Detect which cell encompasses the target text, then output its (x, y) center coordinate. 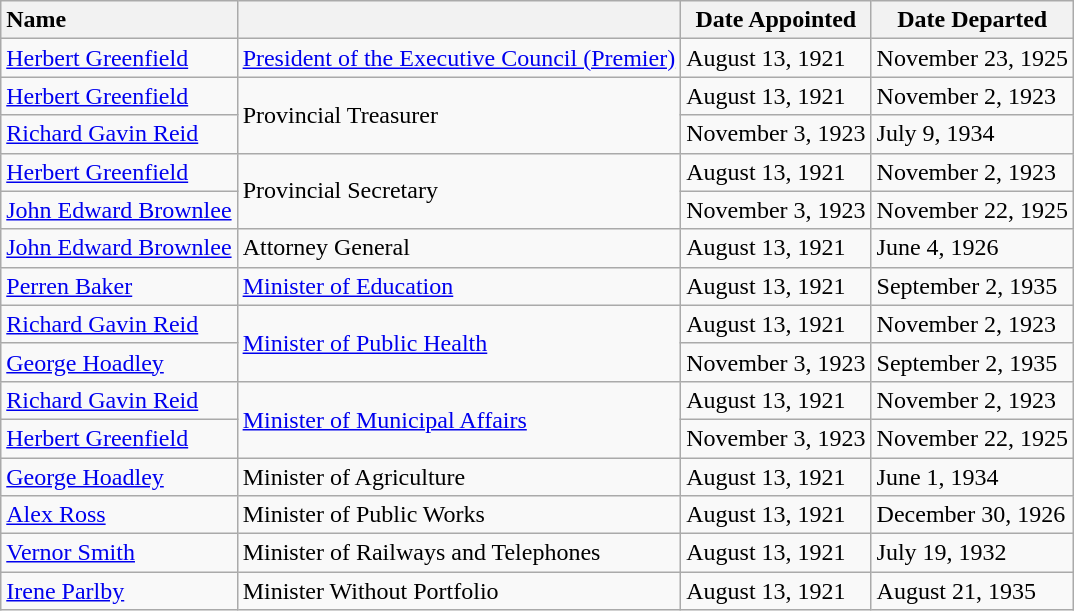
Date Departed (972, 20)
Alex Ross (119, 515)
Minister of Municipal Affairs (459, 419)
Minister of Agriculture (459, 477)
Provincial Treasurer (459, 115)
Perren Baker (119, 286)
Date Appointed (776, 20)
July 19, 1932 (972, 553)
Minister of Education (459, 286)
December 30, 1926 (972, 515)
November 23, 1925 (972, 58)
Provincial Secretary (459, 191)
August 21, 1935 (972, 591)
Minister of Public Health (459, 343)
President of the Executive Council (Premier) (459, 58)
Minister of Railways and Telephones (459, 553)
Vernor Smith (119, 553)
Minister of Public Works (459, 515)
June 1, 1934 (972, 477)
Name (119, 20)
Minister Without Portfolio (459, 591)
Irene Parlby (119, 591)
Attorney General (459, 248)
June 4, 1926 (972, 248)
July 9, 1934 (972, 134)
